Locate the cell with the specified text and output its (X, Y) center coordinate. 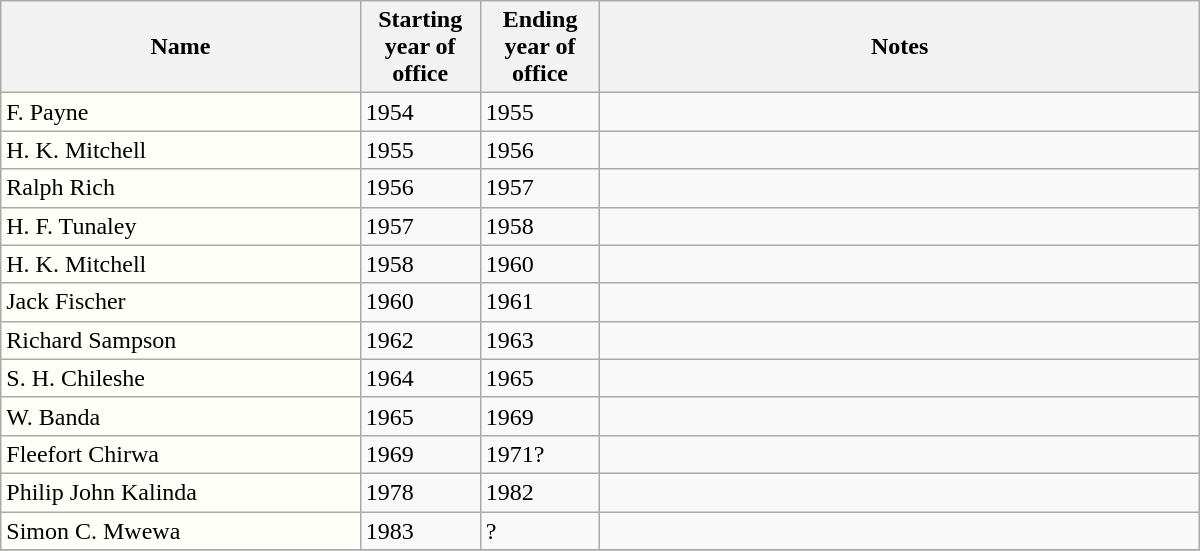
Fleefort Chirwa (181, 454)
H. F. Tunaley (181, 226)
1978 (420, 492)
Philip John Kalinda (181, 492)
? (540, 531)
Richard Sampson (181, 340)
Name (181, 47)
Notes (900, 47)
1961 (540, 302)
Ending year of office (540, 47)
1954 (420, 112)
1982 (540, 492)
1971? (540, 454)
Ralph Rich (181, 188)
Simon C. Mwewa (181, 531)
1983 (420, 531)
Jack Fischer (181, 302)
F. Payne (181, 112)
W. Banda (181, 416)
1962 (420, 340)
Starting year of office (420, 47)
1963 (540, 340)
1964 (420, 378)
S. H. Chileshe (181, 378)
